Scan for the cell matching the given text and deliver its [X, Y] coordinate at center. 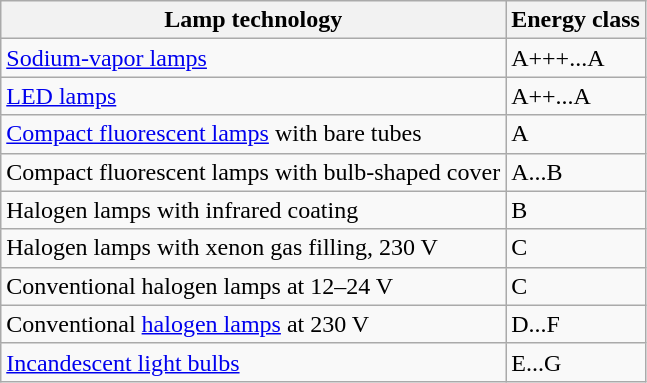
E...G [576, 362]
Incandescent light bulbs [254, 362]
Sodium-vapor lamps [254, 58]
Compact fluorescent lamps with bulb-shaped cover [254, 172]
D...F [576, 324]
B [576, 210]
A+++...A [576, 58]
Lamp technology [254, 20]
LED lamps [254, 96]
A...B [576, 172]
A++...A [576, 96]
Compact fluorescent lamps with bare tubes [254, 134]
A [576, 134]
Halogen lamps with infrared coating [254, 210]
Conventional halogen lamps at 12–24 V [254, 286]
Halogen lamps with xenon gas filling, 230 V [254, 248]
Energy class [576, 20]
Conventional halogen lamps at 230 V [254, 324]
